Locate the cell with the specified text and output its [X, Y] center coordinate. 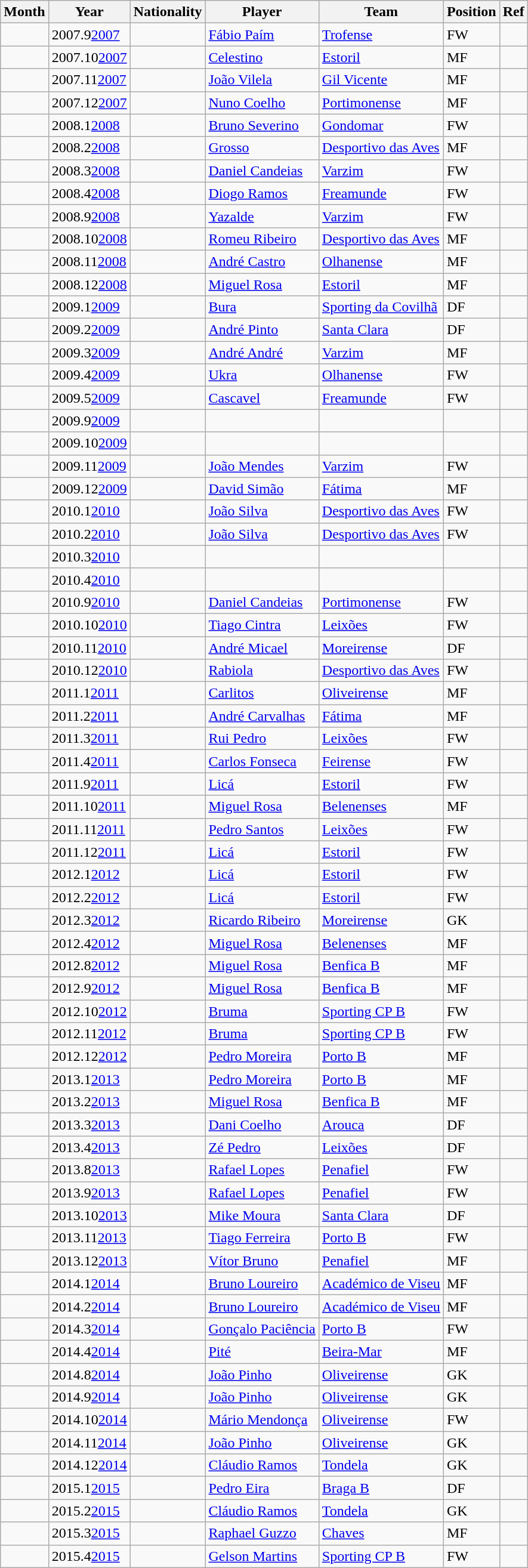
2014.32014 [89, 1329]
2009.32009 [89, 353]
Yazalde [262, 216]
André Castro [262, 261]
Ukra [262, 375]
2012.32012 [89, 920]
2014.102014 [89, 1420]
2013.122013 [89, 1261]
André Micael [262, 647]
2008.42008 [89, 193]
2007.102007 [89, 57]
2014.92014 [89, 1397]
2008.32008 [89, 171]
2008.102008 [89, 239]
2013.32013 [89, 1125]
2012.92012 [89, 988]
2011.102011 [89, 807]
Gondomar [381, 125]
2012.122012 [89, 1057]
Chaves [381, 1533]
2008.22008 [89, 148]
2014.122014 [89, 1465]
2014.42014 [89, 1351]
2009.122009 [89, 489]
2008.122008 [89, 285]
Carlos Fonseca [262, 761]
2009.102009 [89, 443]
Month [24, 12]
2007.122007 [89, 103]
Year [89, 12]
Mike Moura [262, 1215]
Diogo Ramos [262, 193]
2010.22010 [89, 534]
2011.42011 [89, 761]
Gil Vicente [381, 80]
2012.112012 [89, 1034]
2009.112009 [89, 466]
Romeu Ribeiro [262, 239]
André André [262, 353]
Team [381, 12]
Raphael Guzzo [262, 1533]
João Vilela [262, 80]
2010.112010 [89, 647]
2015.22015 [89, 1511]
2012.12012 [89, 875]
2012.82012 [89, 965]
Rabiola [262, 671]
André Carvalhas [262, 716]
2014.12014 [89, 1283]
Arouca [381, 1125]
Ref [513, 12]
2015.42015 [89, 1556]
2008.112008 [89, 261]
2010.42010 [89, 579]
Tiago Cintra [262, 625]
2014.112014 [89, 1443]
Dani Coelho [262, 1125]
2013.42013 [89, 1147]
2014.82014 [89, 1374]
2015.32015 [89, 1533]
Nationality [168, 12]
Beira-Mar [381, 1351]
Pedro Eira [262, 1488]
Vítor Bruno [262, 1261]
2011.12011 [89, 693]
Trofense [381, 35]
Pité [262, 1351]
Bura [262, 307]
2015.12015 [89, 1488]
2013.92013 [89, 1193]
Sporting da Covilhã [381, 307]
2007.92007 [89, 35]
2012.42012 [89, 943]
2012.22012 [89, 897]
Cascavel [262, 398]
2013.22013 [89, 1102]
Carlitos [262, 693]
2011.32011 [89, 739]
2010.92010 [89, 602]
2009.22009 [89, 330]
Mário Mendonça [262, 1420]
2008.92008 [89, 216]
Tiago Ferreira [262, 1238]
2009.12009 [89, 307]
Nuno Coelho [262, 103]
Player [262, 12]
Celestino [262, 57]
Position [471, 12]
João Mendes [262, 466]
2011.112011 [89, 829]
2011.122011 [89, 852]
2010.12010 [89, 511]
David Simão [262, 489]
Grosso [262, 148]
2013.102013 [89, 1215]
2011.22011 [89, 716]
2008.12008 [89, 125]
2013.112013 [89, 1238]
Fábio Paím [262, 35]
2010.122010 [89, 671]
Ricardo Ribeiro [262, 920]
2013.12013 [89, 1079]
2014.22014 [89, 1306]
2009.92009 [89, 421]
André Pinto [262, 330]
2013.82013 [89, 1170]
Gelson Martins [262, 1556]
2011.92011 [89, 784]
Pedro Santos [262, 829]
Feirense [381, 761]
Zé Pedro [262, 1147]
2010.102010 [89, 625]
2010.32010 [89, 557]
2012.102012 [89, 1011]
Gonçalo Paciência [262, 1329]
Bruno Severino [262, 125]
2009.42009 [89, 375]
Braga B [381, 1488]
2009.52009 [89, 398]
2007.112007 [89, 80]
Rui Pedro [262, 739]
